Extract the [x, y] coordinate from the center of the cell holding the provided text.  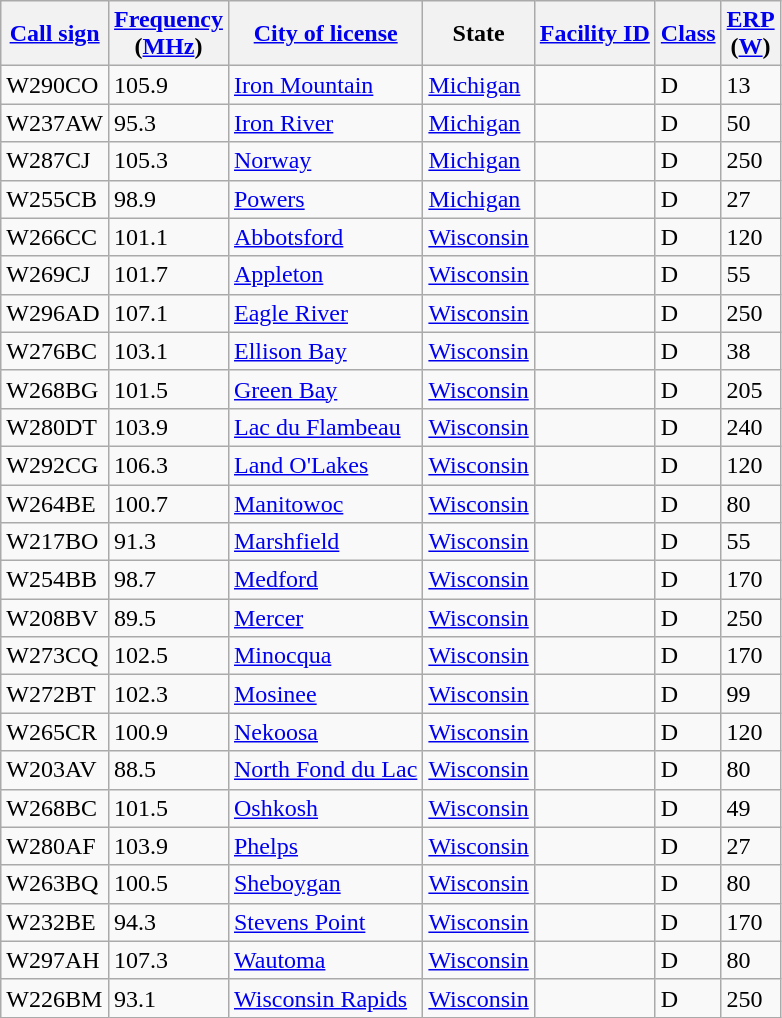
W217BO [55, 542]
W268BG [55, 389]
240 [750, 427]
North Fond du Lac [325, 770]
205 [750, 389]
Appleton [325, 275]
Abbotsford [325, 237]
W208BV [55, 618]
Manitowoc [325, 503]
91.3 [169, 542]
Wisconsin Rapids [325, 998]
Powers [325, 199]
107.1 [169, 313]
94.3 [169, 922]
W265CR [55, 732]
W297AH [55, 960]
W287CJ [55, 161]
Frequency(MHz) [169, 34]
W255CB [55, 199]
Lac du Flambeau [325, 427]
State [478, 34]
98.9 [169, 199]
88.5 [169, 770]
W280AF [55, 846]
102.3 [169, 694]
W276BC [55, 351]
Land O'Lakes [325, 465]
105.9 [169, 85]
W268BC [55, 808]
W237AW [55, 123]
W254BB [55, 580]
Sheboygan [325, 884]
Nekoosa [325, 732]
Ellison Bay [325, 351]
Iron Mountain [325, 85]
Phelps [325, 846]
Green Bay [325, 389]
Medford [325, 580]
W232BE [55, 922]
Norway [325, 161]
89.5 [169, 618]
Minocqua [325, 656]
Mercer [325, 618]
Eagle River [325, 313]
W203AV [55, 770]
100.9 [169, 732]
ERP(W) [750, 34]
99 [750, 694]
W290CO [55, 85]
Wautoma [325, 960]
93.1 [169, 998]
38 [750, 351]
107.3 [169, 960]
W273CQ [55, 656]
W264BE [55, 503]
102.5 [169, 656]
50 [750, 123]
101.1 [169, 237]
106.3 [169, 465]
Oshkosh [325, 808]
W296AD [55, 313]
W280DT [55, 427]
Stevens Point [325, 922]
49 [750, 808]
Marshfield [325, 542]
Mosinee [325, 694]
W272BT [55, 694]
Class [688, 34]
100.5 [169, 884]
95.3 [169, 123]
100.7 [169, 503]
City of license [325, 34]
Call sign [55, 34]
103.1 [169, 351]
101.7 [169, 275]
13 [750, 85]
W266CC [55, 237]
105.3 [169, 161]
98.7 [169, 580]
Iron River [325, 123]
W226BM [55, 998]
W292CG [55, 465]
W263BQ [55, 884]
Facility ID [594, 34]
W269CJ [55, 275]
